Determine the (x, y) coordinate at the center of the cell enclosing the given text.  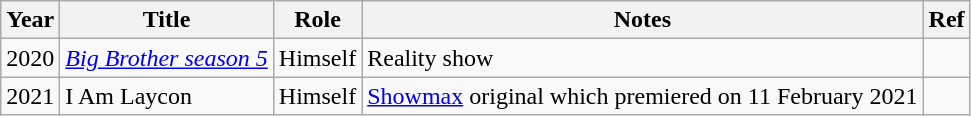
Notes (642, 20)
Role (317, 20)
2020 (30, 58)
Showmax original which premiered on 11 February 2021 (642, 96)
Reality show (642, 58)
2021 (30, 96)
Title (166, 20)
I Am Laycon (166, 96)
Big Brother season 5 (166, 58)
Year (30, 20)
Ref (946, 20)
